Extract the (x, y) coordinate from the center of the cell holding the provided text.  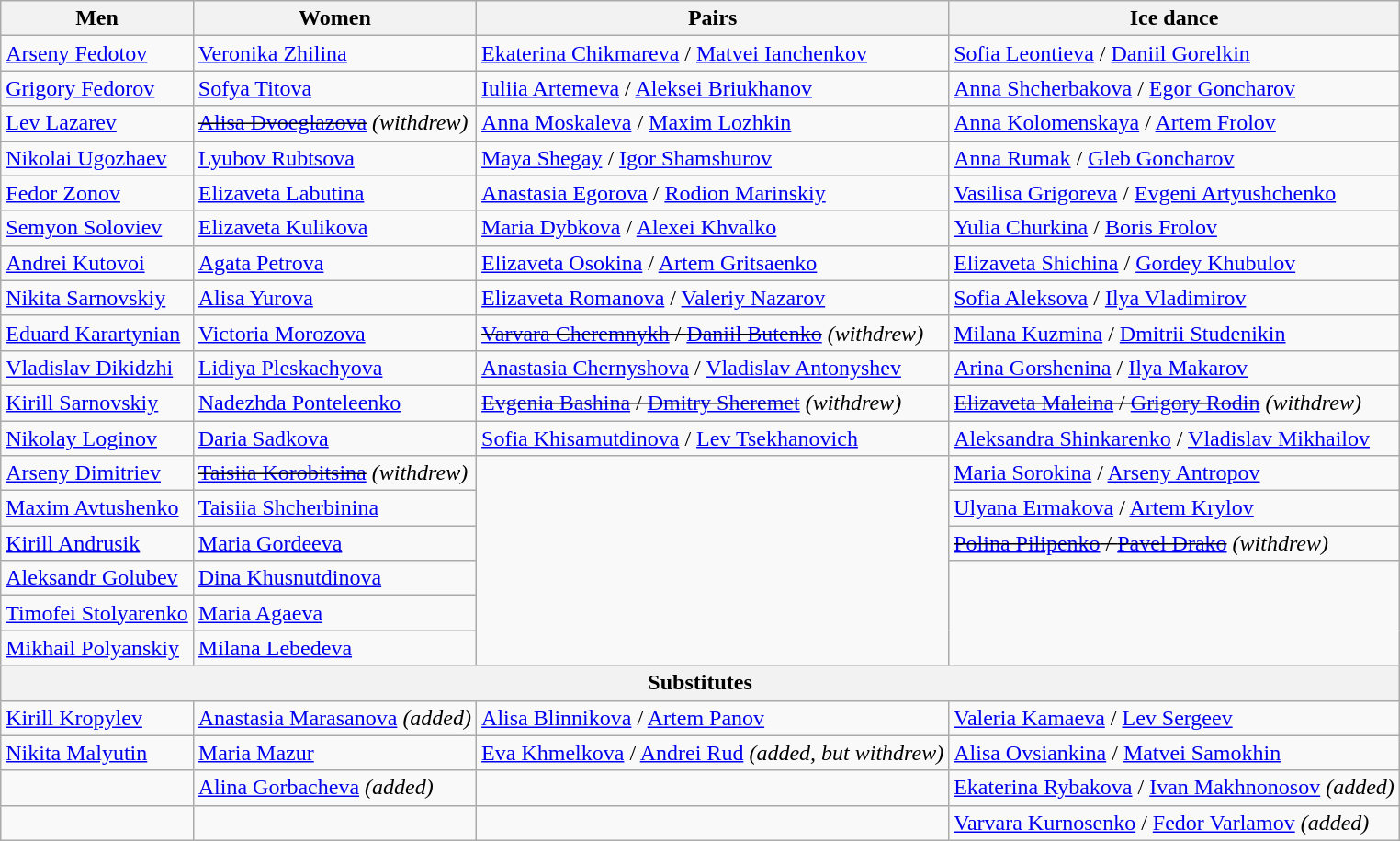
Men (97, 18)
Varvara Kurnosenko / Fedor Varlamov (added) (1174, 823)
Grigory Fedorov (97, 88)
Taisiia Shcherbinina (334, 508)
Anastasia Marasanova (added) (334, 718)
Alisa Dvoeglazova (withdrew) (334, 123)
Semyon Soloviev (97, 228)
Sofia Leontieva / Daniil Gorelkin (1174, 53)
Lev Lazarev (97, 123)
Maria Dybkova / Alexei Khvalko (713, 228)
Lyubov Rubtsova (334, 158)
Aleksandra Shinkarenko / Vladislav Mikhailov (1174, 438)
Milana Lebedeva (334, 648)
Maria Sorokina / Arseny Antropov (1174, 473)
Ulyana Ermakova / Artem Krylov (1174, 508)
Anastasia Egorova / Rodion Marinskiy (713, 193)
Iuliia Artemeva / Aleksei Briukhanov (713, 88)
Ekaterina Rybakova / Ivan Makhnonosov (added) (1174, 788)
Elizaveta Romanova / Valeriy Nazarov (713, 298)
Daria Sadkova (334, 438)
Evgenia Bashina / Dmitry Sheremet (withdrew) (713, 403)
Nikita Sarnovskiy (97, 298)
Nadezhda Ponteleenko (334, 403)
Substitutes (700, 683)
Arseny Fedotov (97, 53)
Anna Moskaleva / Maxim Lozhkin (713, 123)
Alisa Yurova (334, 298)
Elizaveta Labutina (334, 193)
Anna Shcherbakova / Egor Goncharov (1174, 88)
Aleksandr Golubev (97, 578)
Maxim Avtushenko (97, 508)
Ekaterina Chikmareva / Matvei Ianchenkov (713, 53)
Maya Shegay / Igor Shamshurov (713, 158)
Andrei Kutovoi (97, 263)
Sofya Titova (334, 88)
Eduard Karartynian (97, 333)
Nikolay Loginov (97, 438)
Alisa Ovsiankina / Matvei Samokhin (1174, 753)
Vladislav Dikidzhi (97, 368)
Yulia Churkina / Boris Frolov (1174, 228)
Elizaveta Maleina / Grigory Rodin (withdrew) (1174, 403)
Fedor Zonov (97, 193)
Vasilisa Grigoreva / Evgeni Artyushchenko (1174, 193)
Eva Khmelkova / Andrei Rud (added, but withdrew) (713, 753)
Elizaveta Kulikova (334, 228)
Alina Gorbacheva (added) (334, 788)
Nikolai Ugozhaev (97, 158)
Polina Pilipenko / Pavel Drako (withdrew) (1174, 543)
Kirill Kropylev (97, 718)
Elizaveta Osokina / Artem Gritsaenko (713, 263)
Maria Agaeva (334, 613)
Arseny Dimitriev (97, 473)
Anastasia Chernyshova / Vladislav Antonyshev (713, 368)
Anna Rumak / Gleb Goncharov (1174, 158)
Women (334, 18)
Veronika Zhilina (334, 53)
Sofia Khisamutdinova / Lev Tsekhanovich (713, 438)
Elizaveta Shichina / Gordey Khubulov (1174, 263)
Kirill Sarnovskiy (97, 403)
Anna Kolomenskaya / Artem Frolov (1174, 123)
Victoria Morozova (334, 333)
Milana Kuzmina / Dmitrii Studenikin (1174, 333)
Timofei Stolyarenko (97, 613)
Dina Khusnutdinova (334, 578)
Agata Petrova (334, 263)
Pairs (713, 18)
Maria Gordeeva (334, 543)
Lidiya Pleskachyova (334, 368)
Taisiia Korobitsina (withdrew) (334, 473)
Kirill Andrusik (97, 543)
Valeria Kamaeva / Lev Sergeev (1174, 718)
Varvara Cheremnykh / Daniil Butenko (withdrew) (713, 333)
Alisa Blinnikova / Artem Panov (713, 718)
Sofia Aleksova / Ilya Vladimirov (1174, 298)
Mikhail Polyanskiy (97, 648)
Ice dance (1174, 18)
Maria Mazur (334, 753)
Arina Gorshenina / Ilya Makarov (1174, 368)
Nikita Malyutin (97, 753)
